Find where the given text appears and provide that cell's center as [X, Y] coordinate. 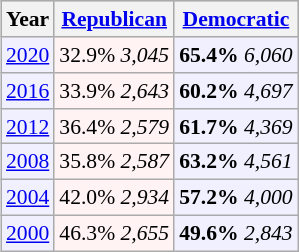
65.4% 6,060 [236, 55]
32.9% 3,045 [114, 55]
46.3% 2,655 [114, 233]
35.8% 2,587 [114, 162]
60.2% 4,697 [236, 91]
42.0% 2,934 [114, 197]
36.4% 2,579 [114, 126]
Democratic [236, 19]
63.2% 4,561 [236, 162]
57.2% 4,000 [236, 197]
61.7% 4,369 [236, 126]
33.9% 2,643 [114, 91]
2020 [28, 55]
49.6% 2,843 [236, 233]
2012 [28, 126]
2004 [28, 197]
Republican [114, 19]
Year [28, 19]
2008 [28, 162]
2016 [28, 91]
2000 [28, 233]
